Capture the cell that displays the provided text and extract its (x, y) central coordinate. 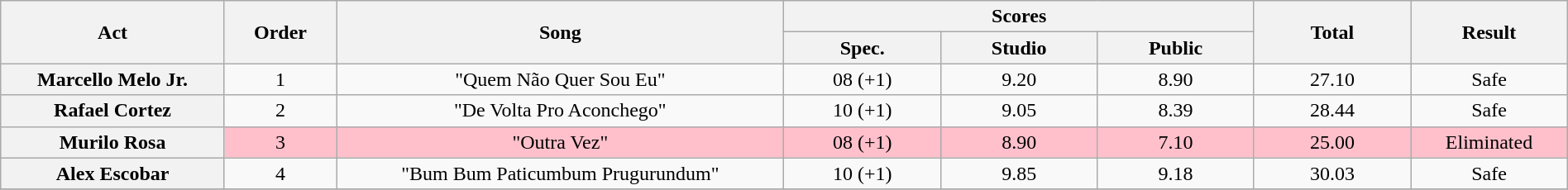
Scores (1019, 17)
Murilo Rosa (112, 142)
7.10 (1176, 142)
8.39 (1176, 111)
"De Volta Pro Aconchego" (561, 111)
Order (280, 32)
1 (280, 79)
Marcello Melo Jr. (112, 79)
Spec. (862, 48)
2 (280, 111)
"Bum Bum Paticumbum Prugurundum" (561, 173)
9.20 (1019, 79)
Studio (1019, 48)
9.05 (1019, 111)
27.10 (1331, 79)
9.18 (1176, 173)
25.00 (1331, 142)
Song (561, 32)
Total (1331, 32)
3 (280, 142)
4 (280, 173)
28.44 (1331, 111)
Result (1489, 32)
Alex Escobar (112, 173)
Public (1176, 48)
Eliminated (1489, 142)
30.03 (1331, 173)
Act (112, 32)
Rafael Cortez (112, 111)
"Quem Não Quer Sou Eu" (561, 79)
9.85 (1019, 173)
"Outra Vez" (561, 142)
